Identify which cell holds the provided text, then report its [x, y] central coordinate. 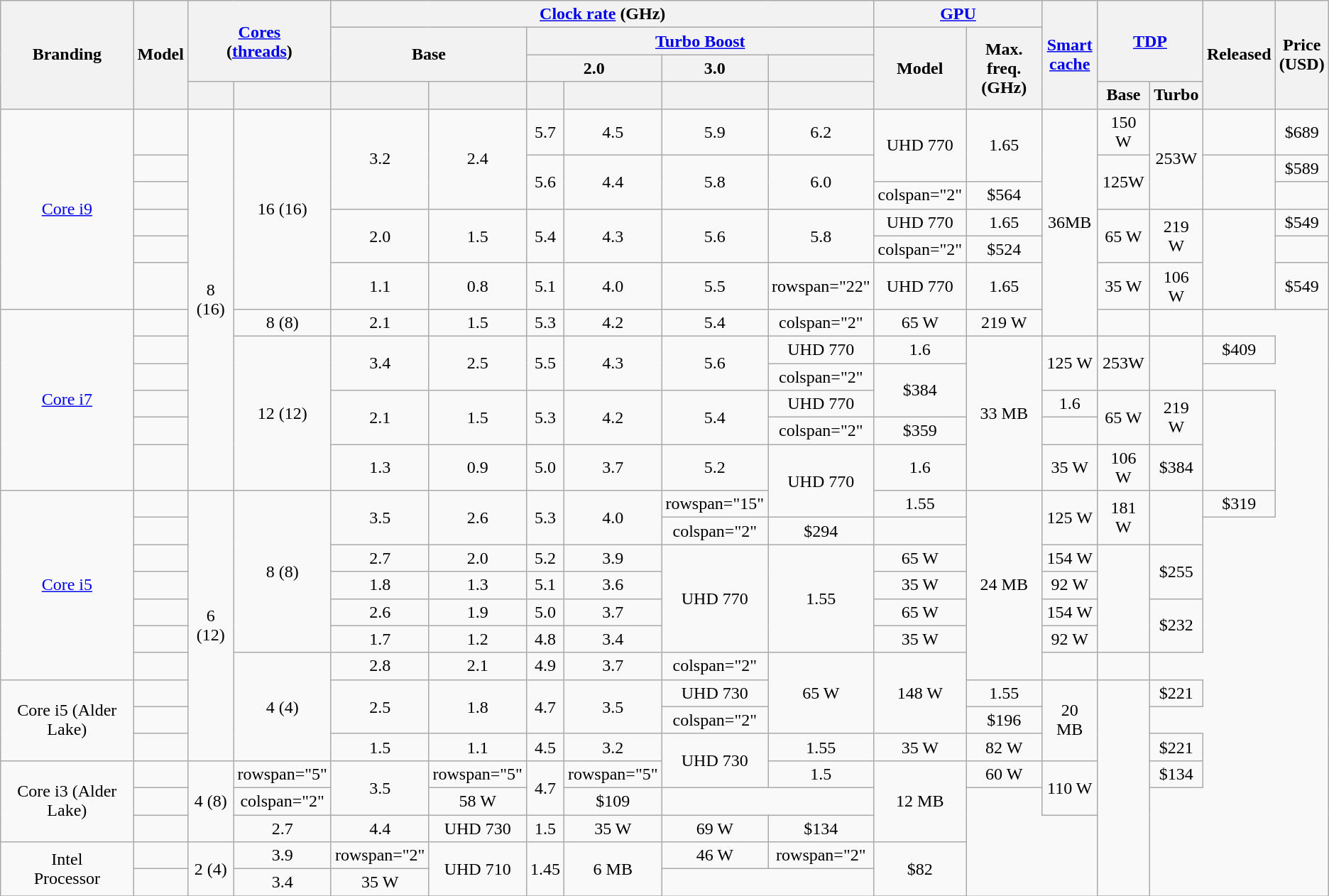
Clock rate (GHz) [602, 14]
110 W [1070, 787]
3.6 [613, 585]
$255 [1176, 572]
$319 [1239, 504]
3.0 [715, 68]
Smartcache [1070, 55]
33 MB [1004, 413]
$524 [1004, 249]
2 (4) [210, 869]
4 (8) [210, 801]
$689 [1302, 132]
Core i3 (Alder Lake) [67, 801]
148 W [920, 693]
$196 [1004, 720]
$82 [920, 869]
Intel Processor [67, 869]
6 (12) [210, 626]
Turbo Boost [700, 41]
$232 [1176, 625]
12 (12) [283, 413]
8 (16) [210, 300]
Core i5 [67, 585]
58 W [478, 801]
2.4 [478, 159]
4.8 [545, 639]
1.7 [380, 639]
2.8 [380, 666]
16 (16) [283, 209]
Core i7 [67, 399]
46 W [715, 856]
181 W [1123, 518]
Core i5 (Alder Lake) [67, 720]
20 MB [1070, 720]
rowspan="15" [715, 504]
$294 [821, 531]
rowspan="22" [821, 285]
4 (4) [283, 706]
4.9 [545, 666]
Cores(threads) [259, 41]
125W [1123, 182]
Price (USD) [1302, 55]
$589 [1302, 168]
12 MB [920, 801]
6.2 [821, 132]
Core i9 [67, 209]
UHD 710 [478, 869]
Released [1239, 55]
82 W [1004, 747]
36MB [1070, 222]
0.8 [478, 285]
150 W [1123, 132]
69 W [715, 829]
Turbo [1176, 95]
Max. freq.(GHz) [1004, 68]
GPU [958, 14]
6 MB [613, 869]
24 MB [1004, 585]
5.9 [715, 132]
Branding [67, 55]
1.2 [478, 639]
$409 [1239, 349]
TDP [1150, 41]
$564 [1004, 195]
6.0 [821, 182]
1.9 [478, 612]
0.9 [478, 467]
1.45 [545, 869]
$109 [613, 801]
60 W [1004, 774]
$359 [920, 431]
5.7 [545, 132]
